For the text-containing cell, return its midpoint in [x, y] coordinate format. 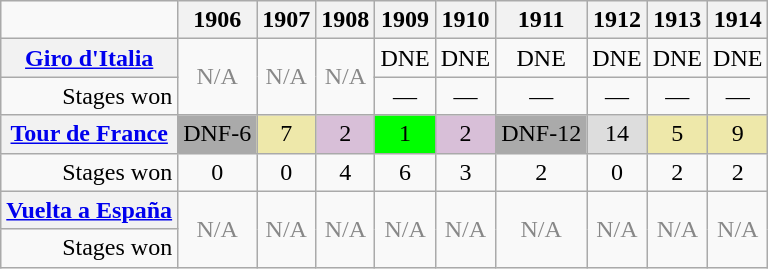
14 [617, 134]
1906 [218, 20]
Giro d'Italia [90, 58]
DNF-6 [218, 134]
1910 [465, 20]
6 [405, 172]
5 [677, 134]
Vuelta a España [90, 210]
DNF-12 [542, 134]
1912 [617, 20]
3 [465, 172]
1914 [738, 20]
4 [346, 172]
1908 [346, 20]
7 [286, 134]
Tour de France [90, 134]
1907 [286, 20]
1913 [677, 20]
1911 [542, 20]
1 [405, 134]
9 [738, 134]
1909 [405, 20]
